Locate the cell with the specified text and output its (x, y) center coordinate. 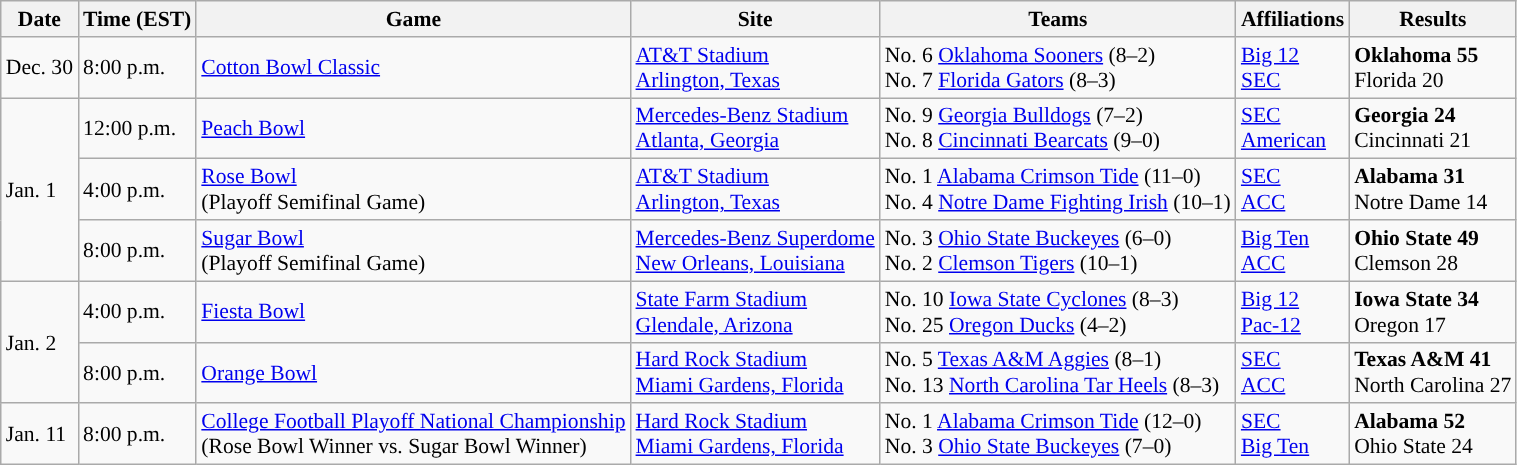
Results (1432, 19)
12:00 p.m. (137, 128)
Ohio State 49Clemson 28 (1432, 250)
Date (40, 19)
Dec. 30 (40, 68)
Orange Bowl (413, 372)
Iowa State 34Oregon 17 (1432, 312)
Jan. 1 (40, 190)
Jan. 2 (40, 342)
College Football Playoff National Championship(Rose Bowl Winner vs. Sugar Bowl Winner) (413, 434)
SECBig Ten (1292, 434)
No. 6 Oklahoma Sooners (8–2)No. 7 Florida Gators (8–3) (1058, 68)
Fiesta Bowl (413, 312)
Alabama 31Notre Dame 14 (1432, 190)
Georgia 24Cincinnati 21 (1432, 128)
No. 9 Georgia Bulldogs (7–2)No. 8 Cincinnati Bearcats (9–0) (1058, 128)
SECAmerican (1292, 128)
Affiliations (1292, 19)
Oklahoma 55Florida 20 (1432, 68)
No. 5 Texas A&M Aggies (8–1)No. 13 North Carolina Tar Heels (8–3) (1058, 372)
Mercedes-Benz SuperdomeNew Orleans, Louisiana (756, 250)
Sugar Bowl(Playoff Semifinal Game) (413, 250)
Time (EST) (137, 19)
No. 1 Alabama Crimson Tide (12–0)No. 3 Ohio State Buckeyes (7–0) (1058, 434)
State Farm StadiumGlendale, Arizona (756, 312)
No. 10 Iowa State Cyclones (8–3)No. 25 Oregon Ducks (4–2) (1058, 312)
Jan. 11 (40, 434)
Big 12Pac-12 (1292, 312)
No. 3 Ohio State Buckeyes (6–0)No. 2 Clemson Tigers (10–1) (1058, 250)
Mercedes-Benz StadiumAtlanta, Georgia (756, 128)
Game (413, 19)
Texas A&M 41North Carolina 27 (1432, 372)
Alabama 52Ohio State 24 (1432, 434)
Cotton Bowl Classic (413, 68)
Big 12SEC (1292, 68)
Rose Bowl(Playoff Semifinal Game) (413, 190)
Site (756, 19)
No. 1 Alabama Crimson Tide (11–0)No. 4 Notre Dame Fighting Irish (10–1) (1058, 190)
Teams (1058, 19)
Peach Bowl (413, 128)
Big TenACC (1292, 250)
